Determine the [x, y] coordinate at the center of the cell enclosing the given text.  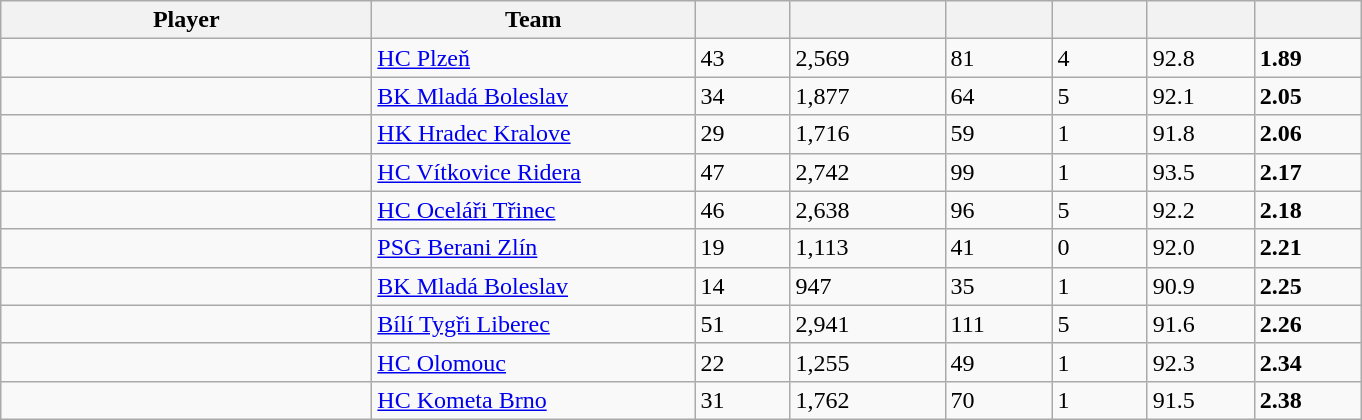
2.05 [1308, 96]
2.34 [1308, 362]
1,877 [868, 96]
HC Plzeň [534, 58]
35 [998, 286]
4 [1100, 58]
34 [742, 96]
HC Vítkovice Ridera [534, 172]
2,941 [868, 324]
2.06 [1308, 134]
92.3 [1200, 362]
1,255 [868, 362]
22 [742, 362]
1,716 [868, 134]
93.5 [1200, 172]
46 [742, 210]
HC Olomouc [534, 362]
31 [742, 400]
90.9 [1200, 286]
1,113 [868, 248]
59 [998, 134]
91.8 [1200, 134]
2.38 [1308, 400]
2,742 [868, 172]
92.8 [1200, 58]
91.6 [1200, 324]
HC Oceláři Třinec [534, 210]
91.5 [1200, 400]
51 [742, 324]
43 [742, 58]
111 [998, 324]
2.17 [1308, 172]
Player [186, 20]
92.0 [1200, 248]
70 [998, 400]
14 [742, 286]
947 [868, 286]
99 [998, 172]
19 [742, 248]
49 [998, 362]
92.1 [1200, 96]
2.25 [1308, 286]
Bílí Tygři Liberec [534, 324]
2,569 [868, 58]
HK Hradec Kralove [534, 134]
92.2 [1200, 210]
2.26 [1308, 324]
2,638 [868, 210]
41 [998, 248]
47 [742, 172]
81 [998, 58]
HC Kometa Brno [534, 400]
Team [534, 20]
1.89 [1308, 58]
64 [998, 96]
2.18 [1308, 210]
29 [742, 134]
0 [1100, 248]
PSG Berani Zlín [534, 248]
2.21 [1308, 248]
96 [998, 210]
1,762 [868, 400]
